Scan for the cell matching the given text and deliver its (x, y) coordinate at center. 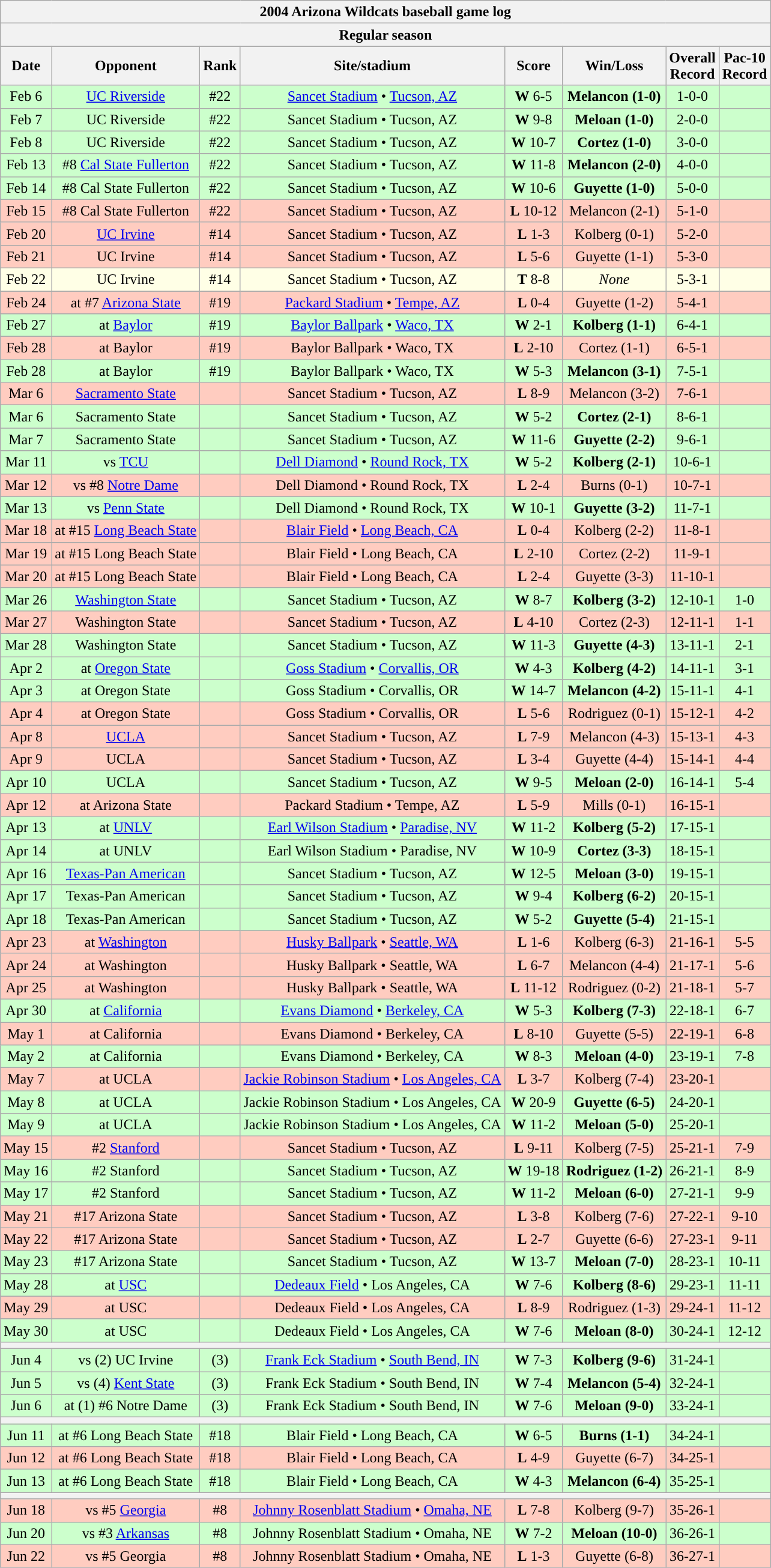
Jun 13 (26, 1481)
21-17-1 (692, 965)
Cortez (3-3) (614, 851)
W 19-18 (533, 1171)
17-15-1 (692, 828)
12-11-1 (692, 622)
Site/stadium (372, 66)
27-23-1 (692, 1239)
Cortez (1-1) (614, 348)
Mar 27 (26, 622)
Regular season (385, 35)
T 8-8 (533, 279)
35-26-1 (692, 1510)
Guyette (1-2) (614, 302)
Apr 2 (26, 668)
Opponent (126, 66)
7-5-1 (692, 371)
4-4 (745, 759)
W 10-6 (533, 188)
May 23 (26, 1262)
Melancon (5-4) (614, 1383)
W 13-7 (533, 1262)
Guyette (3-3) (614, 576)
25-20-1 (692, 1125)
Melancon (6-4) (614, 1481)
Feb 7 (26, 119)
Rodriguez (1-2) (614, 1171)
Feb 14 (26, 188)
Guyette (3-2) (614, 508)
34-24-1 (692, 1435)
Guyette (4-4) (614, 759)
Mar 26 (26, 599)
L 7-9 (533, 737)
22-19-1 (692, 1033)
4-3 (745, 737)
32-24-1 (692, 1383)
Jun 18 (26, 1510)
May 9 (26, 1125)
Meloan (7-0) (614, 1262)
W 7-2 (533, 1533)
W 7-4 (533, 1383)
2004 Arizona Wildcats baseball game log (385, 12)
W 10-7 (533, 142)
11-8-1 (692, 531)
35-25-1 (692, 1481)
31-24-1 (692, 1360)
L 1-6 (533, 942)
Apr 16 (26, 873)
May 30 (26, 1330)
Kolberg (6-2) (614, 896)
5-6 (745, 965)
7-6-1 (692, 394)
6-4-1 (692, 325)
None (614, 279)
11-11 (745, 1285)
24-20-1 (692, 1102)
9-11 (745, 1239)
16-14-1 (692, 782)
W 10-9 (533, 851)
Guyette (4-3) (614, 645)
36-26-1 (692, 1533)
4-1 (745, 691)
Kolberg (7-4) (614, 1079)
L 4-9 (533, 1458)
Apr 12 (26, 805)
21-16-1 (692, 942)
7-9 (745, 1148)
May 21 (26, 1216)
Apr 4 (26, 714)
23-19-1 (692, 1057)
W 10-1 (533, 508)
Rodriguez (0-2) (614, 988)
Kolberg (1-1) (614, 325)
W 12-5 (533, 873)
Guyette (6-8) (614, 1556)
Kolberg (4-2) (614, 668)
5-0-0 (692, 188)
L 3-4 (533, 759)
W 11-6 (533, 439)
vs #8 Notre Dame (126, 485)
Apr 24 (26, 965)
L 9-11 (533, 1148)
Burns (0-1) (614, 485)
Melancon (4-2) (614, 691)
Apr 13 (26, 828)
Meloan (6-0) (614, 1193)
1-1 (745, 622)
Guyette (6-5) (614, 1102)
Apr 3 (26, 691)
Meloan (9-0) (614, 1406)
Rank (220, 66)
Guyette (5-5) (614, 1033)
15-11-1 (692, 691)
W 8-3 (533, 1057)
9-6-1 (692, 439)
Kolberg (7-5) (614, 1148)
May 7 (26, 1079)
Kolberg (8-6) (614, 1285)
Feb 22 (26, 279)
12-12 (745, 1330)
Melancon (3-2) (614, 394)
18-15-1 (692, 851)
Kolberg (0-1) (614, 234)
5-7 (745, 988)
vs #3 Arkansas (126, 1533)
Jun 22 (26, 1556)
34-25-1 (692, 1458)
Cortez (2-2) (614, 553)
Date (26, 66)
Jun 11 (26, 1435)
27-21-1 (692, 1193)
vs (4) Kent State (126, 1383)
L 2-7 (533, 1239)
Melancon (2-1) (614, 211)
10-7-1 (692, 485)
Guyette (1-0) (614, 188)
W 2-1 (533, 325)
10-6-1 (692, 462)
26-21-1 (692, 1171)
Meloan (2-0) (614, 782)
14-11-1 (692, 668)
28-23-1 (692, 1262)
Rodriguez (1-3) (614, 1307)
Meloan (3-0) (614, 873)
L 6-7 (533, 965)
21-15-1 (692, 919)
Kolberg (6-3) (614, 942)
Jun 20 (26, 1533)
L 8-10 (533, 1033)
Mar 19 (26, 553)
at #7 Arizona State (126, 302)
L 4-10 (533, 622)
W 9-8 (533, 119)
15-12-1 (692, 714)
Melancon (3-1) (614, 371)
Apr 30 (26, 1010)
Kolberg (2-1) (614, 462)
Kolberg (9-6) (614, 1360)
6-5-1 (692, 348)
Kolberg (7-3) (614, 1010)
23-20-1 (692, 1079)
20-15-1 (692, 896)
W 14-7 (533, 691)
Guyette (6-7) (614, 1458)
May 22 (26, 1239)
6-8 (745, 1033)
Apr 14 (26, 851)
W 20-9 (533, 1102)
Guyette (1-1) (614, 256)
W 7-3 (533, 1360)
Meloan (5-0) (614, 1125)
May 8 (26, 1102)
19-15-1 (692, 873)
Melancon (1-0) (614, 97)
Feb 8 (26, 142)
May 17 (26, 1193)
Meloan (1-0) (614, 119)
Feb 15 (26, 211)
Apr 17 (26, 896)
Jun 12 (26, 1458)
L 5-9 (533, 805)
12-10-1 (692, 599)
vs (2) UC Irvine (126, 1360)
May 28 (26, 1285)
L 10-12 (533, 211)
Apr 18 (26, 919)
9-9 (745, 1193)
Win/Loss (614, 66)
5-1-0 (692, 211)
3-1 (745, 668)
Kolberg (7-6) (614, 1216)
Cortez (1-0) (614, 142)
25-21-1 (692, 1148)
Melancon (2-0) (614, 165)
at Arizona State (126, 805)
11-10-1 (692, 576)
Jun 4 (26, 1360)
Burns (1-1) (614, 1435)
Cortez (2-3) (614, 622)
Apr 25 (26, 988)
1-0 (745, 599)
4-0-0 (692, 165)
2-1 (745, 645)
Meloan (4-0) (614, 1057)
Apr 10 (26, 782)
Feb 20 (26, 234)
Guyette (6-6) (614, 1239)
Apr 8 (26, 737)
16-15-1 (692, 805)
5-5 (745, 942)
at (1) #6 Notre Dame (126, 1406)
Feb 13 (26, 165)
13-11-1 (692, 645)
May 16 (26, 1171)
Mar 12 (26, 485)
33-24-1 (692, 1406)
Apr 23 (26, 942)
4-2 (745, 714)
May 29 (26, 1307)
W 11-3 (533, 645)
Mar 20 (26, 576)
Mar 11 (26, 462)
Kolberg (5-2) (614, 828)
W 9-4 (533, 896)
11-12 (745, 1307)
Mar 18 (26, 531)
15-13-1 (692, 737)
7-8 (745, 1057)
W 11-8 (533, 165)
29-23-1 (692, 1285)
Melancon (4-4) (614, 965)
1-0-0 (692, 97)
Rodriguez (0-1) (614, 714)
Score (533, 66)
8-9 (745, 1171)
OverallRecord (692, 66)
Jun 6 (26, 1406)
Kolberg (2-2) (614, 531)
Meloan (8-0) (614, 1330)
29-24-1 (692, 1307)
8-6-1 (692, 417)
Guyette (5-4) (614, 919)
May 1 (26, 1033)
Guyette (2-2) (614, 439)
vs TCU (126, 462)
Jun 5 (26, 1383)
Feb 21 (26, 256)
W 8-7 (533, 599)
11-7-1 (692, 508)
5-4 (745, 782)
22-18-1 (692, 1010)
6-7 (745, 1010)
Mills (0-1) (614, 805)
L 7-8 (533, 1510)
2-0-0 (692, 119)
W 9-5 (533, 782)
11-9-1 (692, 553)
27-22-1 (692, 1216)
L 3-8 (533, 1216)
May 2 (26, 1057)
L 3-7 (533, 1079)
Meloan (10-0) (614, 1533)
Mar 7 (26, 439)
Melancon (4-3) (614, 737)
Mar 28 (26, 645)
L 11-12 (533, 988)
Kolberg (3-2) (614, 599)
10-11 (745, 1262)
Pac-10Record (745, 66)
3-0-0 (692, 142)
Apr 9 (26, 759)
Mar 13 (26, 508)
9-10 (745, 1216)
vs Penn State (126, 508)
5-3-1 (692, 279)
Kolberg (9-7) (614, 1510)
5-3-0 (692, 256)
Feb 6 (26, 97)
Cortez (2-1) (614, 417)
30-24-1 (692, 1330)
May 15 (26, 1148)
15-14-1 (692, 759)
5-2-0 (692, 234)
5-4-1 (692, 302)
21-18-1 (692, 988)
Feb 24 (26, 302)
Feb 27 (26, 325)
36-27-1 (692, 1556)
